From the cell containing the given text, extract its center point as [X, Y] coordinate. 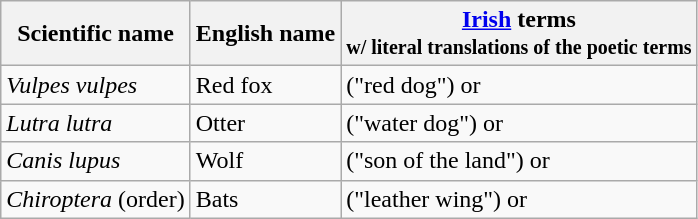
Red fox [265, 85]
Vulpes vulpes [96, 85]
Wolf [265, 161]
Scientific name [96, 34]
("water dog") or [519, 123]
Canis lupus [96, 161]
("red dog") or [519, 85]
Irish termsw/ literal translations of the poetic terms [519, 34]
Chiroptera (order) [96, 199]
English name [265, 34]
Bats [265, 199]
Lutra lutra [96, 123]
("son of the land") or [519, 161]
Otter [265, 123]
("leather wing") or [519, 199]
